Provide the [X, Y] coordinate of the cell's center where the given text is located.  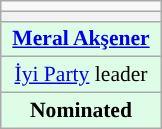
İyi Party leader [81, 75]
Nominated [81, 111]
Meral Akşener [81, 39]
